Search for the cell housing the specified text and yield its (X, Y) center coordinate. 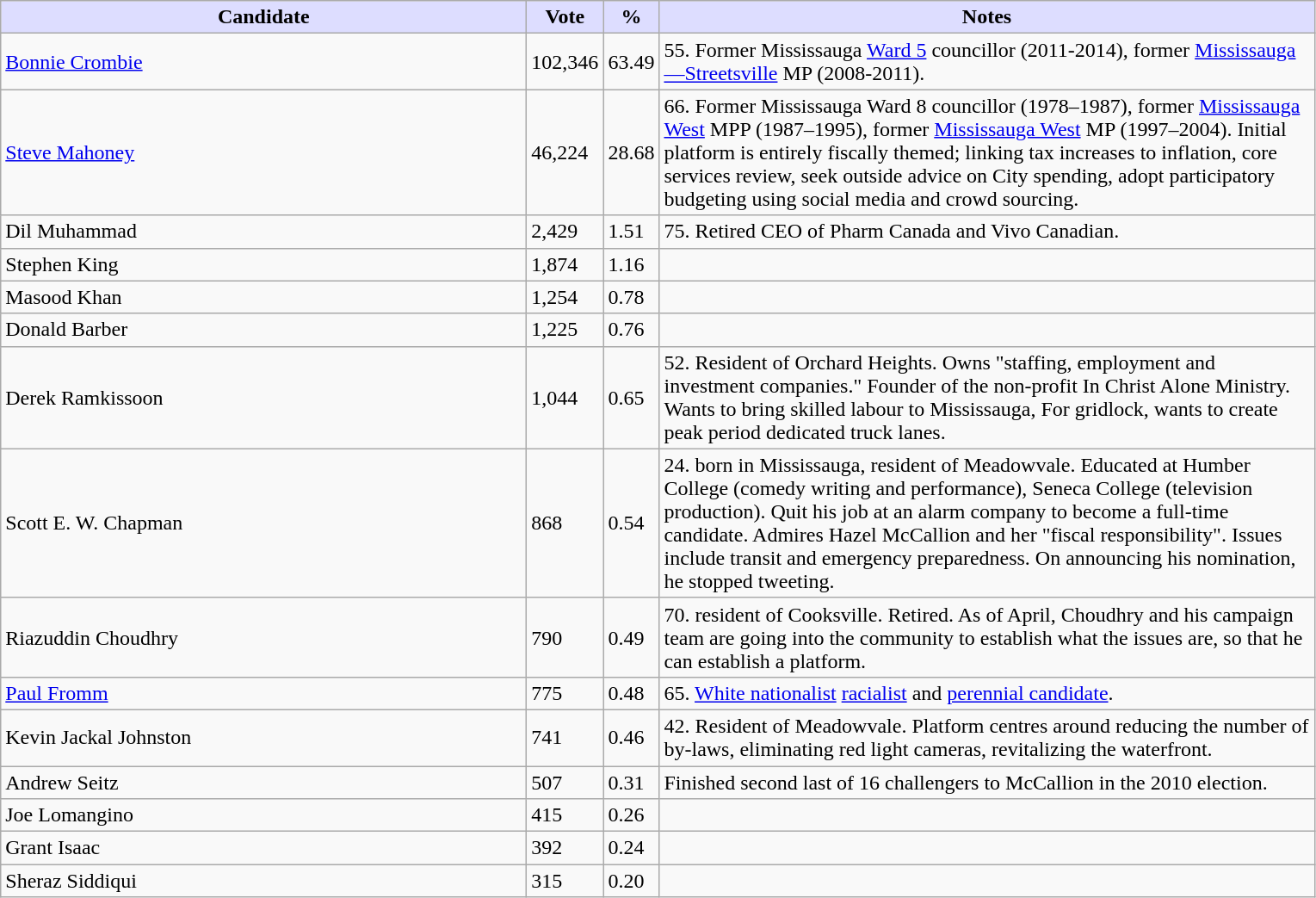
1,874 (565, 264)
Paul Fromm (263, 693)
75. Retired CEO of Pharm Canada and Vivo Canadian. (986, 232)
28.68 (632, 152)
507 (565, 783)
Dil Muhammad (263, 232)
0.76 (632, 330)
65. White nationalist racialist and perennial candidate. (986, 693)
0.49 (632, 637)
Riazuddin Choudhry (263, 637)
1,225 (565, 330)
102,346 (565, 62)
Sheraz Siddiqui (263, 881)
392 (565, 848)
Candidate (263, 17)
Stephen King (263, 264)
0.48 (632, 693)
Masood Khan (263, 297)
Scott E. W. Chapman (263, 523)
42. Resident of Meadowvale. Platform centres around reducing the number of by-laws, eliminating red light cameras, revitalizing the waterfront. (986, 737)
0.20 (632, 881)
0.26 (632, 815)
775 (565, 693)
0.31 (632, 783)
Steve Mahoney (263, 152)
1.16 (632, 264)
790 (565, 637)
741 (565, 737)
Joe Lomangino (263, 815)
1,044 (565, 398)
Notes (986, 17)
0.78 (632, 297)
0.46 (632, 737)
0.65 (632, 398)
Kevin Jackal Johnston (263, 737)
Derek Ramkissoon (263, 398)
315 (565, 881)
46,224 (565, 152)
1.51 (632, 232)
415 (565, 815)
0.54 (632, 523)
1,254 (565, 297)
0.24 (632, 848)
55. Former Mississauga Ward 5 councillor (2011-2014), former Mississauga—Streetsville MP (2008-2011). (986, 62)
Bonnie Crombie (263, 62)
868 (565, 523)
63.49 (632, 62)
2,429 (565, 232)
% (632, 17)
Grant Isaac (263, 848)
Finished second last of 16 challengers to McCallion in the 2010 election. (986, 783)
Andrew Seitz (263, 783)
Vote (565, 17)
Donald Barber (263, 330)
